Pinpoint the cell where the given text exists, returning its [X, Y] midpoint coordinate. 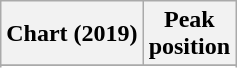
Chart (2019) [72, 34]
Peakposition [189, 34]
